Pinpoint the cell where the given text exists, returning its [x, y] midpoint coordinate. 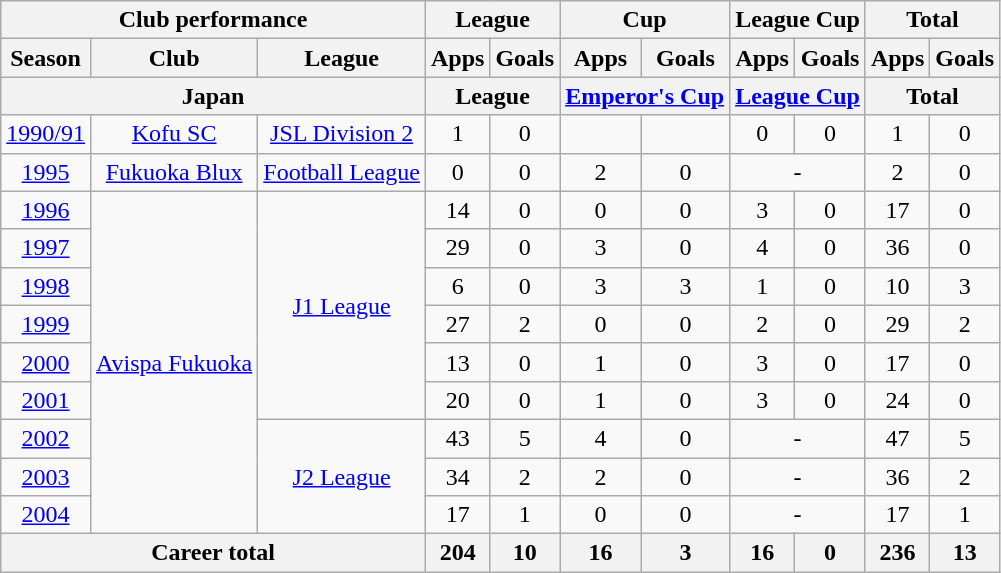
Career total [214, 553]
Kofu SC [174, 134]
27 [457, 324]
236 [897, 553]
2001 [46, 400]
Emperor's Cup [645, 96]
20 [457, 400]
Cup [645, 20]
JSL Division 2 [342, 134]
2002 [46, 438]
1999 [46, 324]
J2 League [342, 476]
14 [457, 210]
1998 [46, 286]
2004 [46, 515]
47 [897, 438]
204 [457, 553]
1995 [46, 172]
24 [897, 400]
Avispa Fukuoka [174, 362]
6 [457, 286]
2000 [46, 362]
J1 League [342, 305]
Football League [342, 172]
Season [46, 58]
Fukuoka Blux [174, 172]
43 [457, 438]
34 [457, 477]
Japan [214, 96]
1997 [46, 248]
Club performance [214, 20]
1996 [46, 210]
1990/91 [46, 134]
Club [174, 58]
2003 [46, 477]
